Find where the given text appears and provide that cell's center as [X, Y] coordinate. 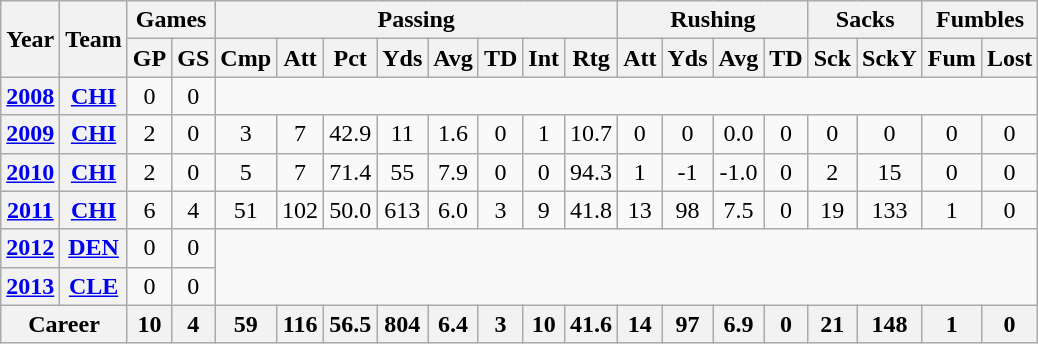
55 [402, 172]
Rtg [592, 58]
SckY [890, 58]
1.6 [454, 134]
42.9 [350, 134]
2013 [30, 286]
CLE [94, 286]
51 [246, 210]
21 [832, 324]
6.4 [454, 324]
41.8 [592, 210]
6.9 [738, 324]
804 [402, 324]
9 [544, 210]
-1 [688, 172]
Cmp [246, 58]
-1.0 [738, 172]
15 [890, 172]
6 [149, 210]
2012 [30, 248]
7.5 [738, 210]
Team [94, 39]
14 [640, 324]
133 [890, 210]
13 [640, 210]
GS [194, 58]
71.4 [350, 172]
2010 [30, 172]
Lost [1009, 58]
2009 [30, 134]
Pct [350, 58]
Career [64, 324]
Fumbles [980, 20]
GP [149, 58]
56.5 [350, 324]
Games [170, 20]
Fum [952, 58]
6.0 [454, 210]
7.9 [454, 172]
2008 [30, 96]
2011 [30, 210]
Sacks [865, 20]
59 [246, 324]
50.0 [350, 210]
Int [544, 58]
98 [688, 210]
102 [300, 210]
94.3 [592, 172]
0.0 [738, 134]
Sck [832, 58]
5 [246, 172]
613 [402, 210]
11 [402, 134]
19 [832, 210]
DEN [94, 248]
Rushing [714, 20]
10.7 [592, 134]
41.6 [592, 324]
116 [300, 324]
Year [30, 39]
97 [688, 324]
Passing [416, 20]
148 [890, 324]
